Find where the given text appears and provide that cell's center as [X, Y] coordinate. 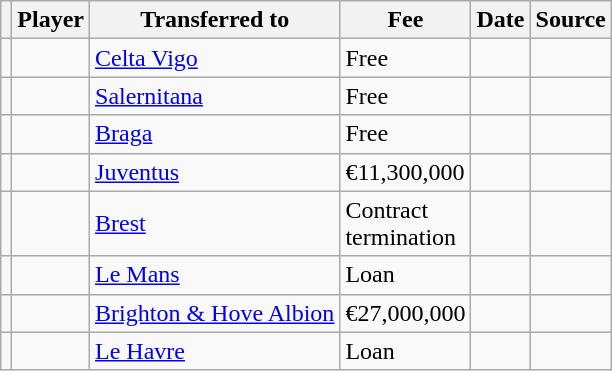
Source [570, 20]
Brest [215, 224]
Brighton & Hove Albion [215, 313]
Celta Vigo [215, 58]
Braga [215, 134]
Contract termination [406, 224]
€27,000,000 [406, 313]
Le Mans [215, 275]
Juventus [215, 172]
€11,300,000 [406, 172]
Date [500, 20]
Transferred to [215, 20]
Fee [406, 20]
Le Havre [215, 351]
Player [51, 20]
Salernitana [215, 96]
